Scan for the cell matching the given text and deliver its (x, y) coordinate at center. 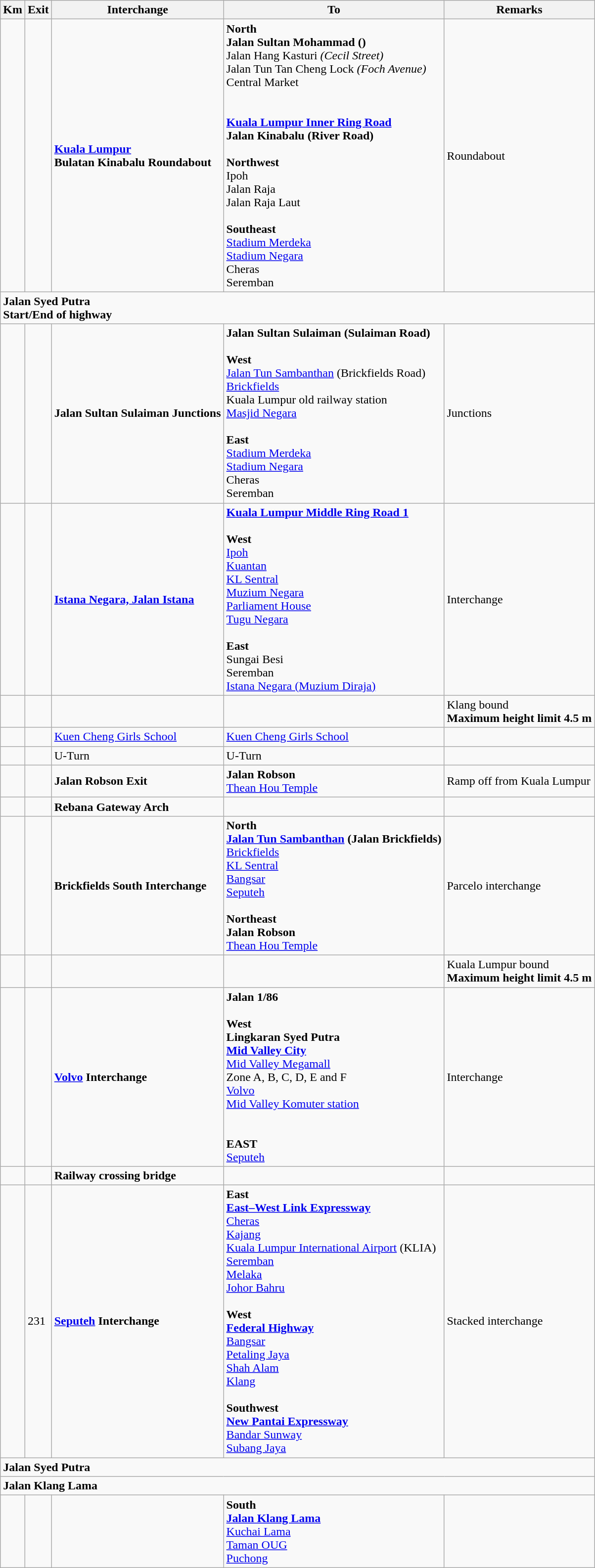
NorthJalan Tun Sambanthan (Jalan Brickfields)BrickfieldsKL Sentral BangsarSeputehNortheastJalan RobsonThean Hou Temple (334, 885)
Parcelo interchange (519, 885)
Kuala Lumpur Middle Ring Road 1WestIpohKuantanKL Sentral Muzium NegaraParliament HouseTugu NegaraEastSungai BesiSerembanIstana Negara (Muzium Diraja) (334, 599)
Junctions (519, 413)
SouthJalan Klang LamaKuchai LamaTaman OUGPuchong (334, 1531)
Railway crossing bridge (137, 1176)
Jalan 1/86WestLingkaran Syed PutraMid Valley CityMid Valley Megamall Zone A, B, C, D, E and FVolvoMid Valley Komuter station EASTSeputeh (334, 1076)
Ramp off from Kuala Lumpur (519, 781)
Km (13, 10)
Istana Negara, Jalan Istana (137, 599)
Jalan Syed Putra (298, 1467)
Jalan Klang Lama (298, 1486)
Jalan Sultan Sulaiman Junctions (137, 413)
Brickfields South Interchange (137, 885)
Volvo Interchange (137, 1076)
To (334, 10)
Exit (38, 10)
Kuala Lumpur boundMaximum height limit 4.5 m (519, 971)
Jalan Syed PutraStart/End of highway (298, 308)
Jalan RobsonThean Hou Temple (334, 781)
Jalan Robson Exit (137, 781)
Kuala LumpurBulatan Kinabalu Roundabout (137, 155)
Remarks (519, 10)
Rebana Gateway Arch (137, 806)
Seputeh Interchange (137, 1321)
231 (38, 1321)
Stacked interchange (519, 1321)
Klang boundMaximum height limit 4.5 m (519, 711)
Roundabout (519, 155)
